Pinpoint the cell where the given text exists, returning its [X, Y] midpoint coordinate. 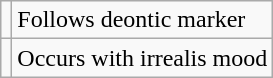
Follows deontic marker [142, 20]
Occurs with irrealis mood [142, 58]
